Pinpoint the cell where the given text exists, returning its (x, y) midpoint coordinate. 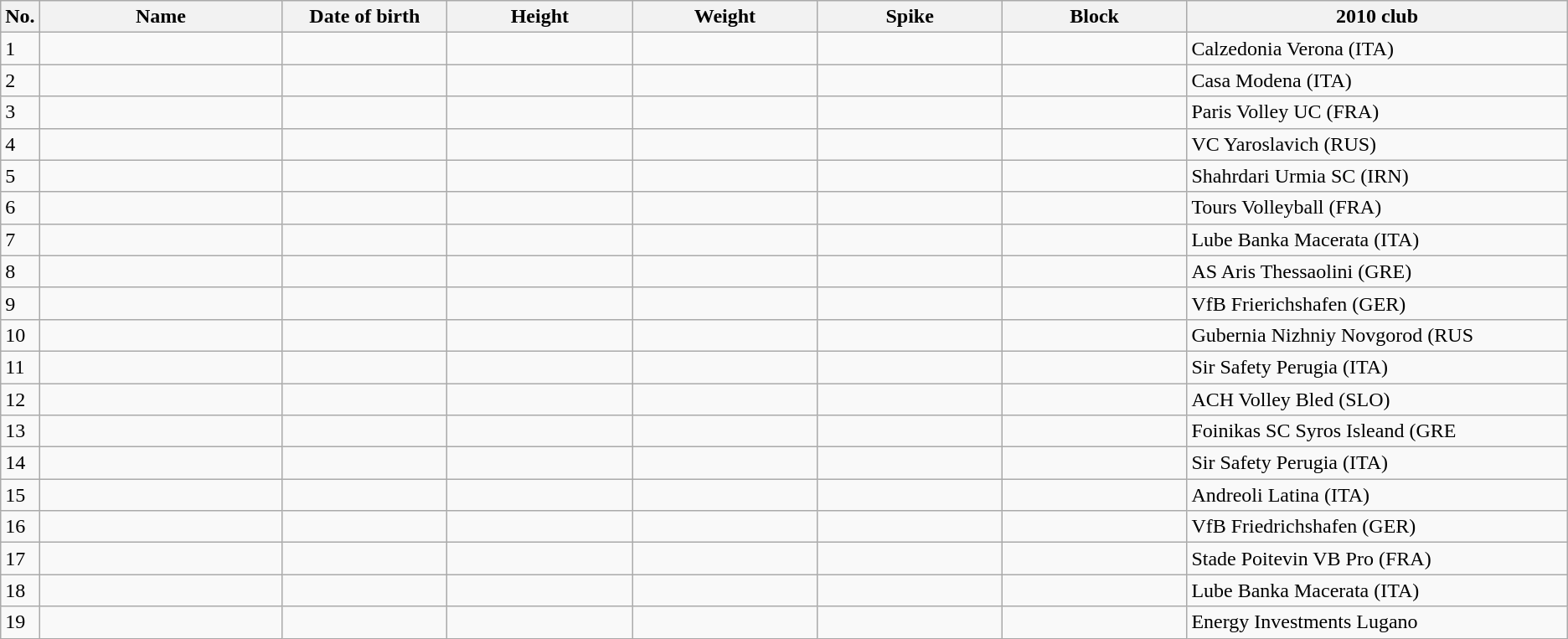
7 (20, 240)
16 (20, 527)
Stade Poitevin VB Pro (FRA) (1377, 559)
15 (20, 495)
Height (539, 17)
ACH Volley Bled (SLO) (1377, 399)
Gubernia Nizhniy Novgorod (RUS (1377, 335)
Andreoli Latina (ITA) (1377, 495)
Paris Volley UC (FRA) (1377, 112)
1 (20, 49)
6 (20, 208)
3 (20, 112)
17 (20, 559)
2010 club (1377, 17)
Casa Modena (ITA) (1377, 80)
Block (1094, 17)
8 (20, 271)
VC Yaroslavich (RUS) (1377, 144)
12 (20, 399)
19 (20, 622)
13 (20, 431)
VfB Frierichshafen (GER) (1377, 303)
No. (20, 17)
10 (20, 335)
5 (20, 176)
Shahrdari Urmia SC (IRN) (1377, 176)
4 (20, 144)
14 (20, 463)
Spike (910, 17)
18 (20, 590)
AS Aris Thessaolini (GRE) (1377, 271)
Name (161, 17)
Calzedonia Verona (ITA) (1377, 49)
Weight (725, 17)
11 (20, 367)
Date of birth (365, 17)
Foinikas SC Syros Isleand (GRE (1377, 431)
Tours Volleyball (FRA) (1377, 208)
2 (20, 80)
Energy Investments Lugano (1377, 622)
VfB Friedrichshafen (GER) (1377, 527)
9 (20, 303)
